Capture the cell that displays the provided text and extract its [X, Y] central coordinate. 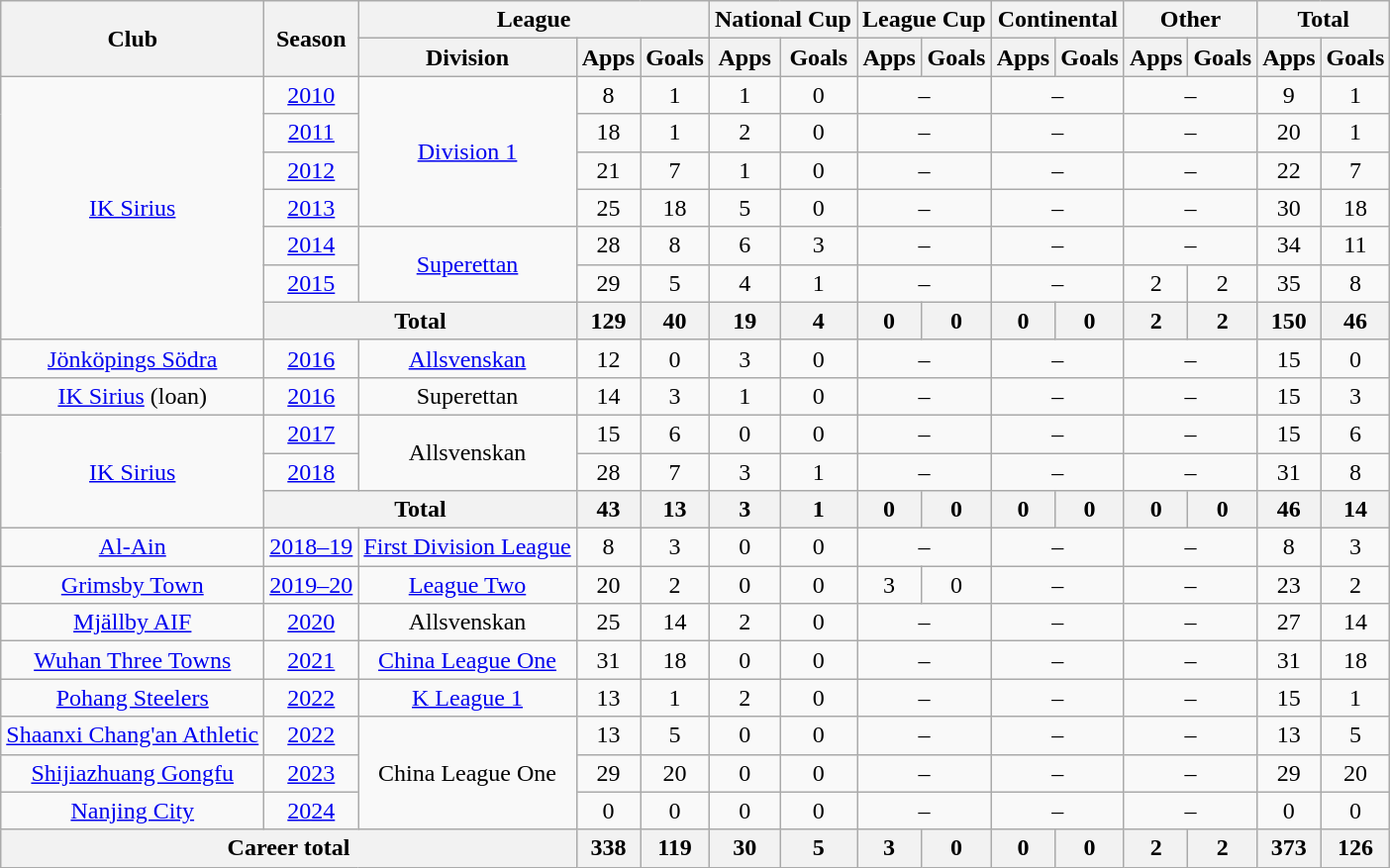
2023 [311, 773]
129 [608, 321]
National Cup [782, 20]
2019–20 [311, 585]
43 [608, 510]
Nanjing City [133, 811]
Division [467, 57]
2021 [311, 660]
Wuhan Three Towns [133, 660]
2012 [311, 170]
2014 [311, 245]
Shaanxi Chang'an Athletic [133, 735]
2018–19 [311, 547]
Jönköpings Södra [133, 358]
Season [311, 39]
League Cup [925, 20]
21 [608, 170]
119 [675, 848]
League [535, 20]
9 [1289, 95]
2018 [311, 472]
K League 1 [467, 698]
Club [133, 39]
2013 [311, 208]
22 [1289, 170]
2015 [311, 283]
40 [675, 321]
First Division League [467, 547]
12 [608, 358]
27 [1289, 623]
Division 1 [467, 151]
Career total [289, 848]
19 [745, 321]
2017 [311, 434]
34 [1289, 245]
35 [1289, 283]
Other [1190, 20]
2020 [311, 623]
Shijiazhuang Gongfu [133, 773]
338 [608, 848]
Continental [1057, 20]
150 [1289, 321]
2024 [311, 811]
11 [1355, 245]
2011 [311, 133]
Grimsby Town [133, 585]
Al-Ain [133, 547]
Pohang Steelers [133, 698]
373 [1289, 848]
League Two [467, 585]
IK Sirius (loan) [133, 396]
Mjällby AIF [133, 623]
126 [1355, 848]
23 [1289, 585]
2010 [311, 95]
